Return (x, y) of the center of cell containing provided text 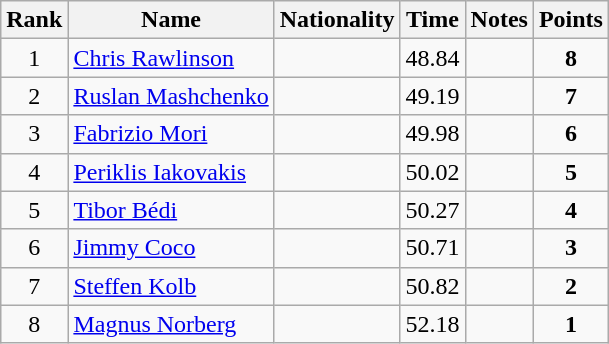
Tibor Bédi (171, 210)
49.98 (432, 134)
Jimmy Coco (171, 248)
52.18 (432, 324)
Notes (499, 20)
Fabrizio Mori (171, 134)
50.02 (432, 172)
50.71 (432, 248)
Periklis Iakovakis (171, 172)
50.27 (432, 210)
Rank (34, 20)
Points (570, 20)
Magnus Norberg (171, 324)
Chris Rawlinson (171, 58)
Nationality (337, 20)
Time (432, 20)
Ruslan Mashchenko (171, 96)
Name (171, 20)
48.84 (432, 58)
49.19 (432, 96)
50.82 (432, 286)
Steffen Kolb (171, 286)
